Scan for the cell matching the given text and deliver its [X, Y] coordinate at center. 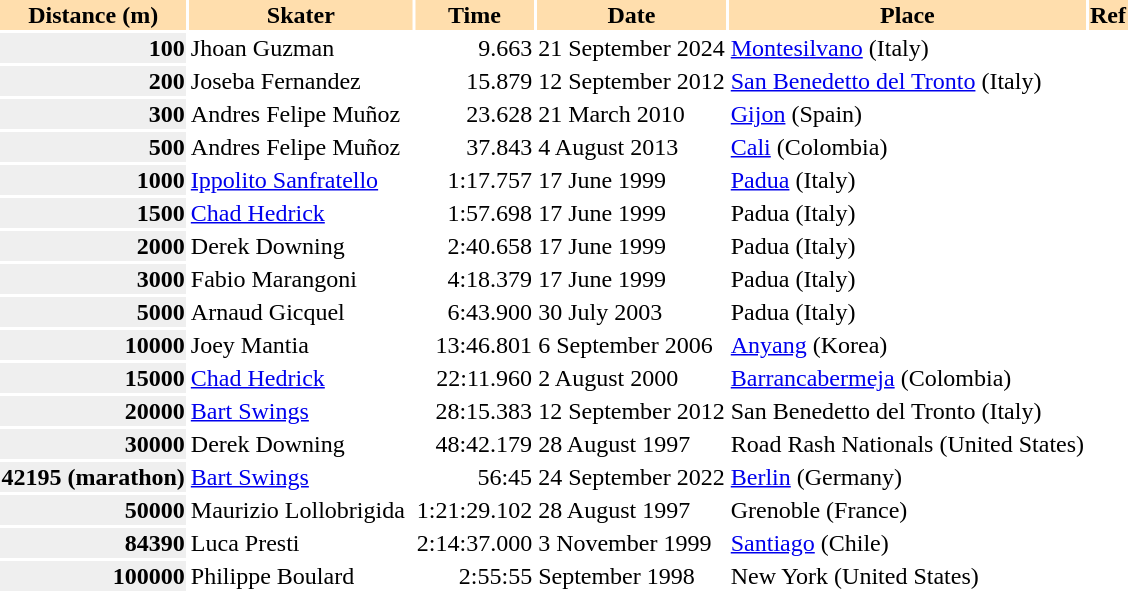
9.663 [474, 48]
Maurizio Lollobrigida [298, 510]
Distance (m) [93, 15]
2 August 2000 [632, 378]
1:17.757 [474, 180]
1000 [93, 180]
13:46.801 [474, 345]
2:55:55 [474, 576]
23.628 [474, 114]
Road Rash Nationals (United States) [907, 444]
100000 [93, 576]
Gijon (Spain) [907, 114]
New York (United States) [907, 576]
Anyang (Korea) [907, 345]
30 July 2003 [632, 312]
15000 [93, 378]
22:11.960 [474, 378]
Philippe Boulard [298, 576]
Luca Presti [298, 543]
Barrancabermeja (Colombia) [907, 378]
6 September 2006 [632, 345]
100 [93, 48]
2:14:37.000 [474, 543]
Arnaud Gicquel [298, 312]
28:15.383 [474, 411]
42195 (marathon) [93, 477]
500 [93, 147]
20000 [93, 411]
1:21:29.102 [474, 510]
Santiago (Chile) [907, 543]
Joseba Fernandez [298, 81]
2:40.658 [474, 246]
Ref [1108, 15]
September 1998 [632, 576]
Ippolito Sanfratello [298, 180]
200 [93, 81]
Jhoan Guzman [298, 48]
3 November 1999 [632, 543]
Cali (Colombia) [907, 147]
2000 [93, 246]
Place [907, 15]
50000 [93, 510]
Berlin (Germany) [907, 477]
37.843 [474, 147]
30000 [93, 444]
21 March 2010 [632, 114]
84390 [93, 543]
300 [93, 114]
Skater [300, 15]
1:57.698 [474, 213]
3000 [93, 279]
24 September 2022 [632, 477]
4 August 2013 [632, 147]
Montesilvano (Italy) [907, 48]
48:42.179 [474, 444]
4:18.379 [474, 279]
56:45 [474, 477]
21 September 2024 [632, 48]
Time [474, 15]
Fabio Marangoni [298, 279]
6:43.900 [474, 312]
10000 [93, 345]
15.879 [474, 81]
Grenoble (France) [907, 510]
Joey Mantia [298, 345]
5000 [93, 312]
Date [632, 15]
1500 [93, 213]
